Provide the [X, Y] coordinate of the cell's center where the given text is located.  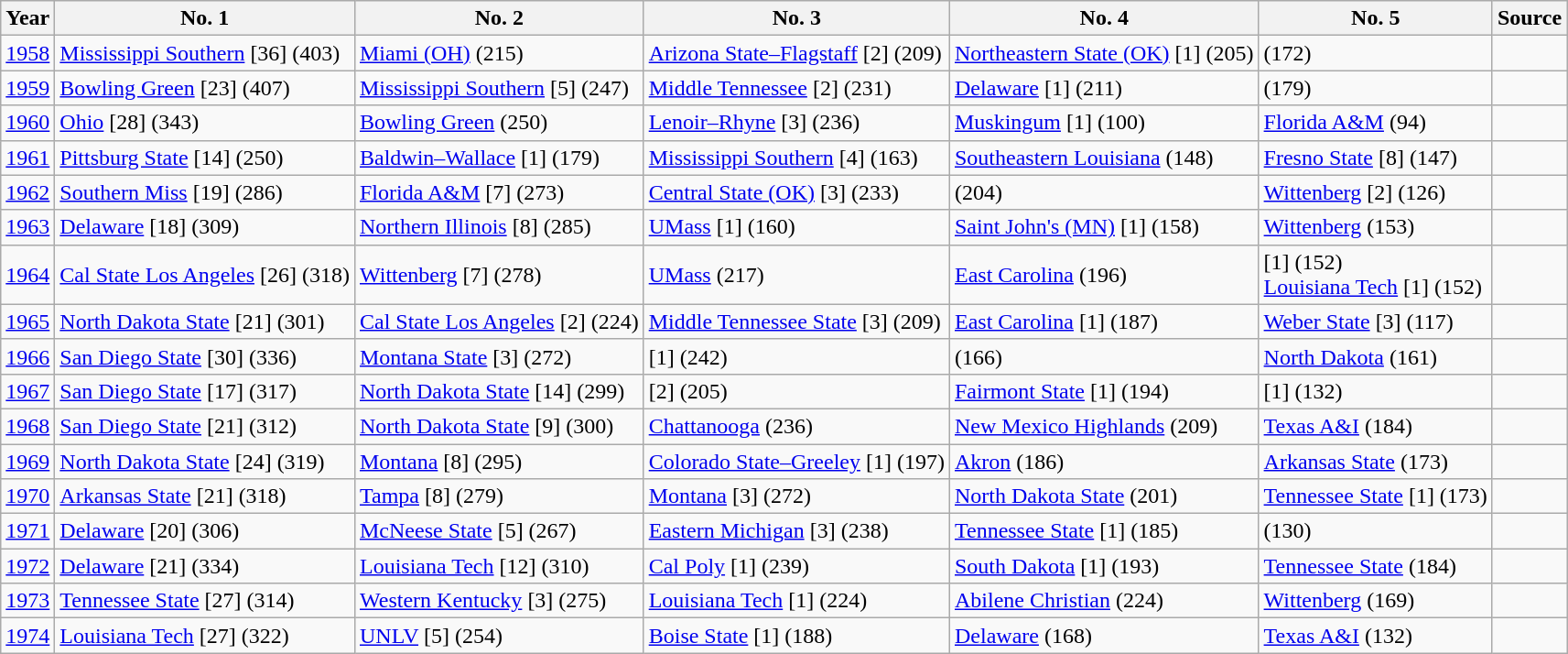
Fairmont State [1] (194) [1104, 391]
Northern Illinois [8] (285) [499, 227]
Fresno State [8] (147) [1375, 158]
1958 [27, 53]
Texas A&I (184) [1375, 426]
Weber State [3] (117) [1375, 322]
Southern Miss [19] (286) [205, 192]
San Diego State [21] (312) [205, 426]
No. 4 [1104, 18]
Pittsburg State [14] (250) [205, 158]
Arkansas State [21] (318) [205, 496]
1973 [27, 601]
No. 2 [499, 18]
Cal State Los Angeles [2] (224) [499, 322]
Montana [8] (295) [499, 461]
(172) [1375, 53]
Source [1529, 18]
Year [27, 18]
Montana State [3] (272) [499, 356]
Muskingum [1] (100) [1104, 123]
Arizona State–Flagstaff [2] (209) [796, 53]
1962 [27, 192]
[1] (242) [796, 356]
(130) [1375, 531]
1960 [27, 123]
1972 [27, 566]
Eastern Michigan [3] (238) [796, 531]
Middle Tennessee State [3] (209) [796, 322]
1967 [27, 391]
1964 [27, 275]
North Dakota State [21] (301) [205, 322]
North Dakota State (201) [1104, 496]
Delaware (168) [1104, 636]
(204) [1104, 192]
[1] (152)Louisiana Tech [1] (152) [1375, 275]
North Dakota State [24] (319) [205, 461]
Tampa [8] (279) [499, 496]
Boise State [1] (188) [796, 636]
Florida A&M [7] (273) [499, 192]
No. 3 [796, 18]
Miami (OH) (215) [499, 53]
Cal State Los Angeles [26] (318) [205, 275]
[1] (132) [1375, 391]
Tennessee State [27] (314) [205, 601]
San Diego State [17] (317) [205, 391]
1971 [27, 531]
Middle Tennessee [2] (231) [796, 88]
1963 [27, 227]
New Mexico Highlands (209) [1104, 426]
North Dakota (161) [1375, 356]
Texas A&I (132) [1375, 636]
1974 [27, 636]
Delaware [21] (334) [205, 566]
Wittenberg [2] (126) [1375, 192]
Louisiana Tech [12] (310) [499, 566]
[2] (205) [796, 391]
East Carolina [1] (187) [1104, 322]
Delaware [1] (211) [1104, 88]
1961 [27, 158]
San Diego State [30] (336) [205, 356]
Delaware [20] (306) [205, 531]
Mississippi Southern [4] (163) [796, 158]
Bowling Green (250) [499, 123]
Southeastern Louisiana (148) [1104, 158]
1965 [27, 322]
Tennessee State [1] (173) [1375, 496]
UNLV [5] (254) [499, 636]
Saint John's (MN) [1] (158) [1104, 227]
Arkansas State (173) [1375, 461]
McNeese State [5] (267) [499, 531]
Tennessee State (184) [1375, 566]
UMass (217) [796, 275]
Mississippi Southern [36] (403) [205, 53]
Bowling Green [23] (407) [205, 88]
Cal Poly [1] (239) [796, 566]
1959 [27, 88]
Tennessee State [1] (185) [1104, 531]
1966 [27, 356]
East Carolina (196) [1104, 275]
Mississippi Southern [5] (247) [499, 88]
Baldwin–Wallace [1] (179) [499, 158]
Abilene Christian (224) [1104, 601]
Wittenberg (169) [1375, 601]
1969 [27, 461]
Florida A&M (94) [1375, 123]
1970 [27, 496]
Wittenberg (153) [1375, 227]
Akron (186) [1104, 461]
Wittenberg [7] (278) [499, 275]
North Dakota State [9] (300) [499, 426]
South Dakota [1] (193) [1104, 566]
Chattanooga (236) [796, 426]
Delaware [18] (309) [205, 227]
No. 5 [1375, 18]
(179) [1375, 88]
Colorado State–Greeley [1] (197) [796, 461]
Louisiana Tech [1] (224) [796, 601]
No. 1 [205, 18]
1968 [27, 426]
Lenoir–Rhyne [3] (236) [796, 123]
Central State (OK) [3] (233) [796, 192]
(166) [1104, 356]
Montana [3] (272) [796, 496]
Louisiana Tech [27] (322) [205, 636]
Western Kentucky [3] (275) [499, 601]
UMass [1] (160) [796, 227]
North Dakota State [14] (299) [499, 391]
Ohio [28] (343) [205, 123]
Northeastern State (OK) [1] (205) [1104, 53]
